Determine the [X, Y] coordinate at the center of the cell enclosing the given text.  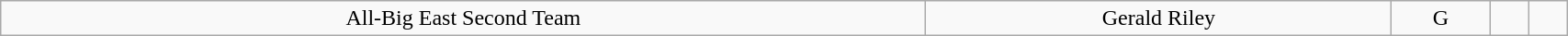
All-Big East Second Team [463, 18]
G [1440, 18]
Gerald Riley [1159, 18]
